For the text-containing cell, return its midpoint in (X, Y) coordinate format. 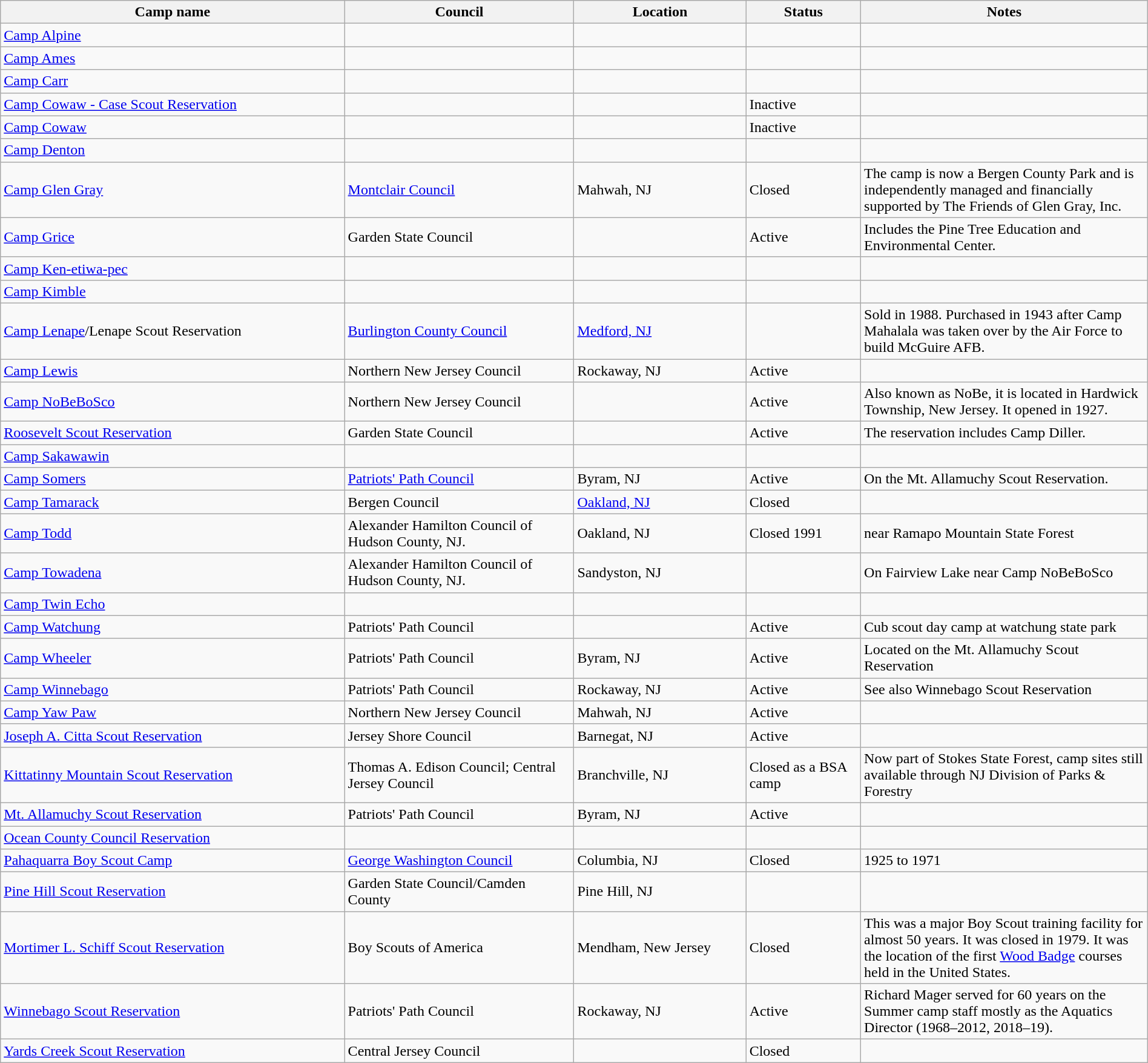
Closed as a BSA camp (803, 775)
Camp Ames (173, 58)
Camp Cowaw - Case Scout Reservation (173, 104)
On the Mt. Allamuchy Scout Reservation. (1005, 479)
Camp Towadena (173, 573)
Richard Mager served for 60 years on the Summer camp staff mostly as the Aquatics Director (1968–2012, 2018–19). (1005, 1012)
Camp Somers (173, 479)
Columbia, NJ (660, 861)
Garden State Council/Camden County (459, 892)
Pine Hill Scout Reservation (173, 892)
Now part of Stokes State Forest, camp sites still available through NJ Division of Parks & Forestry (1005, 775)
Boy Scouts of America (459, 947)
Notes (1005, 12)
Closed 1991 (803, 533)
Pine Hill, NJ (660, 892)
Montclair Council (459, 190)
Also known as NoBe, it is located in Hardwick Township, New Jersey. It opened in 1927. (1005, 402)
Barnegat, NJ (660, 735)
Cub scout day camp at watchung state park (1005, 627)
Camp Winnebago (173, 689)
Camp Cowaw (173, 127)
Camp Tamarack (173, 502)
Status (803, 12)
Kittatinny Mountain Scout Reservation (173, 775)
Includes the Pine Tree Education and Environmental Center. (1005, 237)
Medford, NJ (660, 331)
Camp Twin Echo (173, 604)
Winnebago Scout Reservation (173, 1012)
Bergen Council (459, 502)
Mortimer L. Schiff Scout Reservation (173, 947)
Burlington County Council (459, 331)
Yards Creek Scout Reservation (173, 1051)
Camp Glen Gray (173, 190)
near Ramapo Mountain State Forest (1005, 533)
Camp Alpine (173, 35)
Camp Carr (173, 81)
Camp NoBeBoSco (173, 402)
Ocean County Council Reservation (173, 838)
George Washington Council (459, 861)
Roosevelt Scout Reservation (173, 433)
The reservation includes Camp Diller. (1005, 433)
Sandyston, NJ (660, 573)
Camp Denton (173, 150)
Located on the Mt. Allamuchy Scout Reservation (1005, 658)
Camp name (173, 12)
On Fairview Lake near Camp NoBeBoSco (1005, 573)
Sold in 1988. Purchased in 1943 after Camp Mahalala was taken over by the Air Force to build McGuire AFB. (1005, 331)
Council (459, 12)
Mendham, New Jersey (660, 947)
Camp Yaw Paw (173, 712)
See also Winnebago Scout Reservation (1005, 689)
Camp Lewis (173, 370)
Jersey Shore Council (459, 735)
The camp is now a Bergen County Park and is independently managed and financially supported by The Friends of Glen Gray, Inc. (1005, 190)
Camp Todd (173, 533)
Camp Ken-etiwa-pec (173, 268)
1925 to 1971 (1005, 861)
Joseph A. Citta Scout Reservation (173, 735)
Camp Wheeler (173, 658)
Camp Watchung (173, 627)
Pahaquarra Boy Scout Camp (173, 861)
Mt. Allamuchy Scout Reservation (173, 814)
Camp Lenape/Lenape Scout Reservation (173, 331)
Camp Grice (173, 237)
Camp Sakawawin (173, 456)
Branchville, NJ (660, 775)
Thomas A. Edison Council; Central Jersey Council (459, 775)
Location (660, 12)
Camp Kimble (173, 291)
Central Jersey Council (459, 1051)
